Return (X, Y) of the center of cell containing provided text 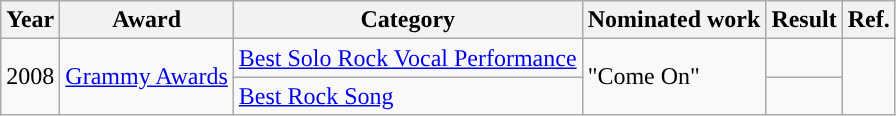
Best Rock Song (408, 96)
2008 (30, 77)
Ref. (868, 20)
Best Solo Rock Vocal Performance (408, 58)
"Come On" (674, 77)
Nominated work (674, 20)
Category (408, 20)
Award (147, 20)
Grammy Awards (147, 77)
Year (30, 20)
Result (804, 20)
